From the cell containing the given text, extract its center point as (x, y) coordinate. 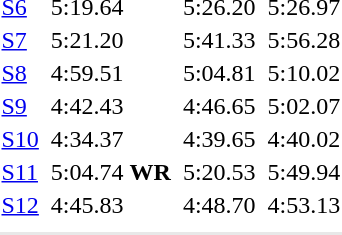
S12 (20, 205)
5:10.02 (304, 73)
4:45.83 (110, 205)
4:59.51 (110, 73)
4:46.65 (219, 106)
5:56.28 (304, 40)
5:02.07 (304, 106)
4:40.02 (304, 139)
4:48.70 (219, 205)
5:21.20 (110, 40)
S10 (20, 139)
S8 (20, 73)
4:42.43 (110, 106)
5:20.53 (219, 172)
4:34.37 (110, 139)
5:04.81 (219, 73)
5:41.33 (219, 40)
S7 (20, 40)
4:53.13 (304, 205)
S11 (20, 172)
4:39.65 (219, 139)
5:04.74 WR (110, 172)
S9 (20, 106)
5:49.94 (304, 172)
